Provide the [x, y] coordinate of the cell's center where the given text is located.  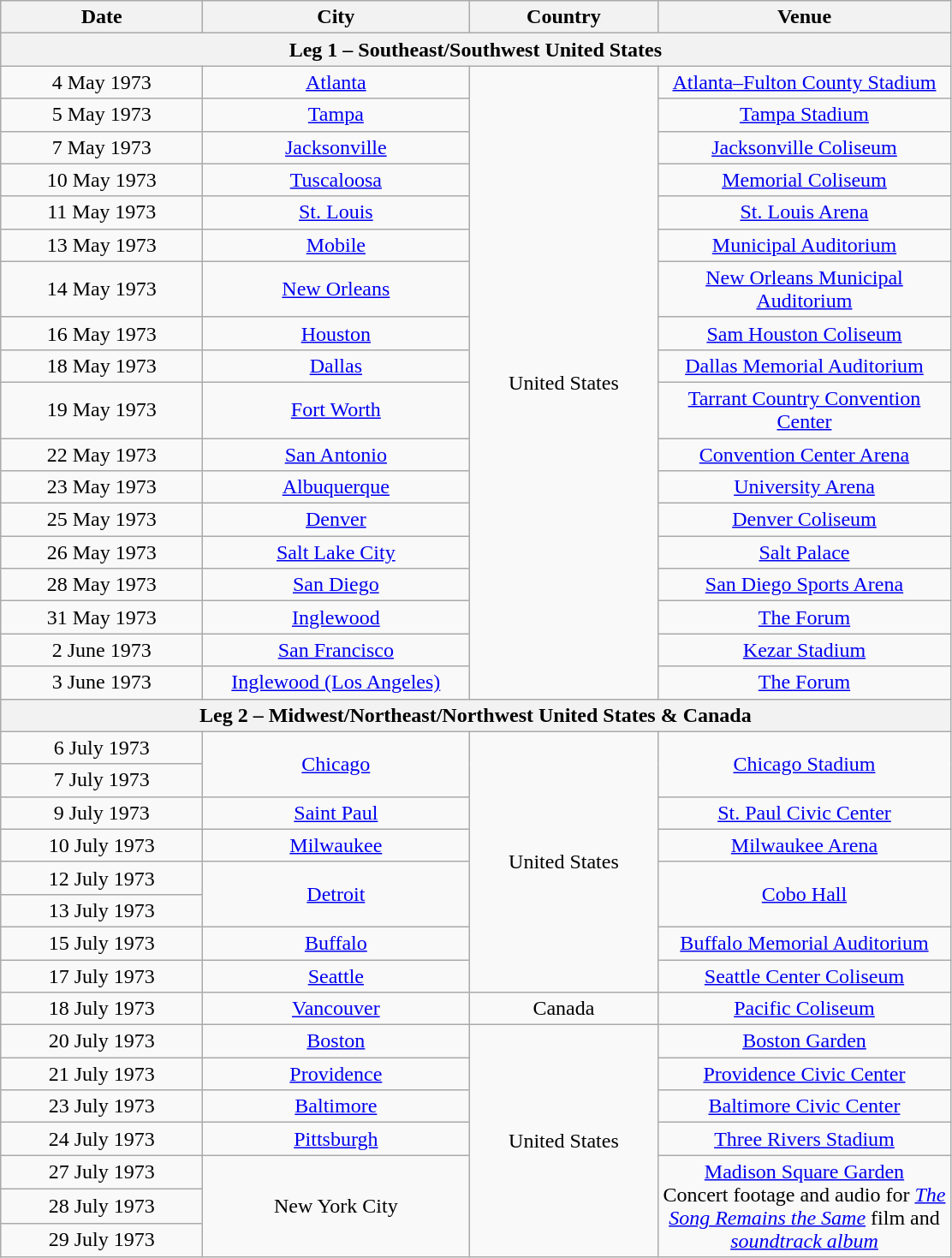
San Diego [336, 585]
Denver [336, 520]
23 May 1973 [102, 487]
9 July 1973 [102, 813]
18 July 1973 [102, 1009]
31 May 1973 [102, 617]
St. Louis [336, 212]
2 June 1973 [102, 650]
New Orleans Municipal Auditorium [805, 289]
Buffalo Memorial Auditorium [805, 943]
Salt Lake City [336, 552]
23 July 1973 [102, 1106]
Sam Houston Coliseum [805, 333]
Dallas [336, 366]
28 May 1973 [102, 585]
Municipal Auditorium [805, 245]
Atlanta–Fulton County Stadium [805, 82]
10 July 1973 [102, 845]
Buffalo [336, 943]
Tuscaloosa [336, 180]
Jacksonville [336, 147]
6 July 1973 [102, 748]
Milwaukee Arena [805, 845]
Chicago Stadium [805, 764]
Baltimore [336, 1106]
University Arena [805, 487]
San Diego Sports Arena [805, 585]
14 May 1973 [102, 289]
Date [102, 17]
18 May 1973 [102, 366]
St. Paul Civic Center [805, 813]
29 July 1973 [102, 1240]
Jacksonville Coliseum [805, 147]
13 July 1973 [102, 910]
17 July 1973 [102, 975]
San Antonio [336, 455]
Tampa Stadium [805, 115]
5 May 1973 [102, 115]
Denver Coliseum [805, 520]
Leg 1 – Southeast/Southwest United States [476, 50]
Tarrant Country Convention Center [805, 409]
City [336, 17]
San Francisco [336, 650]
Mobile [336, 245]
Convention Center Arena [805, 455]
12 July 1973 [102, 878]
19 May 1973 [102, 409]
Country [563, 17]
New Orleans [336, 289]
Fort Worth [336, 409]
Pacific Coliseum [805, 1009]
20 July 1973 [102, 1041]
Saint Paul [336, 813]
Venue [805, 17]
Inglewood (Los Angeles) [336, 683]
Chicago [336, 764]
21 July 1973 [102, 1074]
Pittsburgh [336, 1139]
Providence Civic Center [805, 1074]
Leg 2 – Midwest/Northeast/Northwest United States & Canada [476, 715]
Memorial Coliseum [805, 180]
Three Rivers Stadium [805, 1139]
7 May 1973 [102, 147]
Seattle [336, 975]
Canada [563, 1009]
Kezar Stadium [805, 650]
4 May 1973 [102, 82]
Vancouver [336, 1009]
Madison Square GardenConcert footage and audio for The Song Remains the Same film and soundtrack album [805, 1206]
Cobo Hall [805, 894]
Baltimore Civic Center [805, 1106]
24 July 1973 [102, 1139]
Providence [336, 1074]
Tampa [336, 115]
15 July 1973 [102, 943]
28 July 1973 [102, 1207]
Milwaukee [336, 845]
22 May 1973 [102, 455]
Albuquerque [336, 487]
7 July 1973 [102, 780]
10 May 1973 [102, 180]
11 May 1973 [102, 212]
26 May 1973 [102, 552]
Boston [336, 1041]
St. Louis Arena [805, 212]
Inglewood [336, 617]
Houston [336, 333]
Atlanta [336, 82]
New York City [336, 1206]
Seattle Center Coliseum [805, 975]
13 May 1973 [102, 245]
25 May 1973 [102, 520]
Boston Garden [805, 1041]
Detroit [336, 894]
Salt Palace [805, 552]
Dallas Memorial Auditorium [805, 366]
3 June 1973 [102, 683]
16 May 1973 [102, 333]
27 July 1973 [102, 1172]
